Identify which cell holds the provided text, then report its [X, Y] central coordinate. 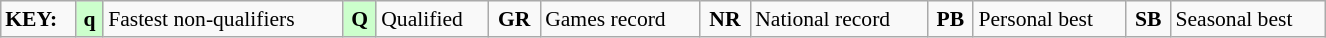
Fastest non-qualifiers [223, 19]
KEY: [38, 19]
Games record [620, 19]
Personal best [1049, 19]
PB [950, 19]
GR [514, 19]
q [90, 19]
Q [360, 19]
NR [725, 19]
National record [838, 19]
Seasonal best [1248, 19]
Qualified [432, 19]
SB [1148, 19]
